Identify which cell holds the provided text, then report its [x, y] central coordinate. 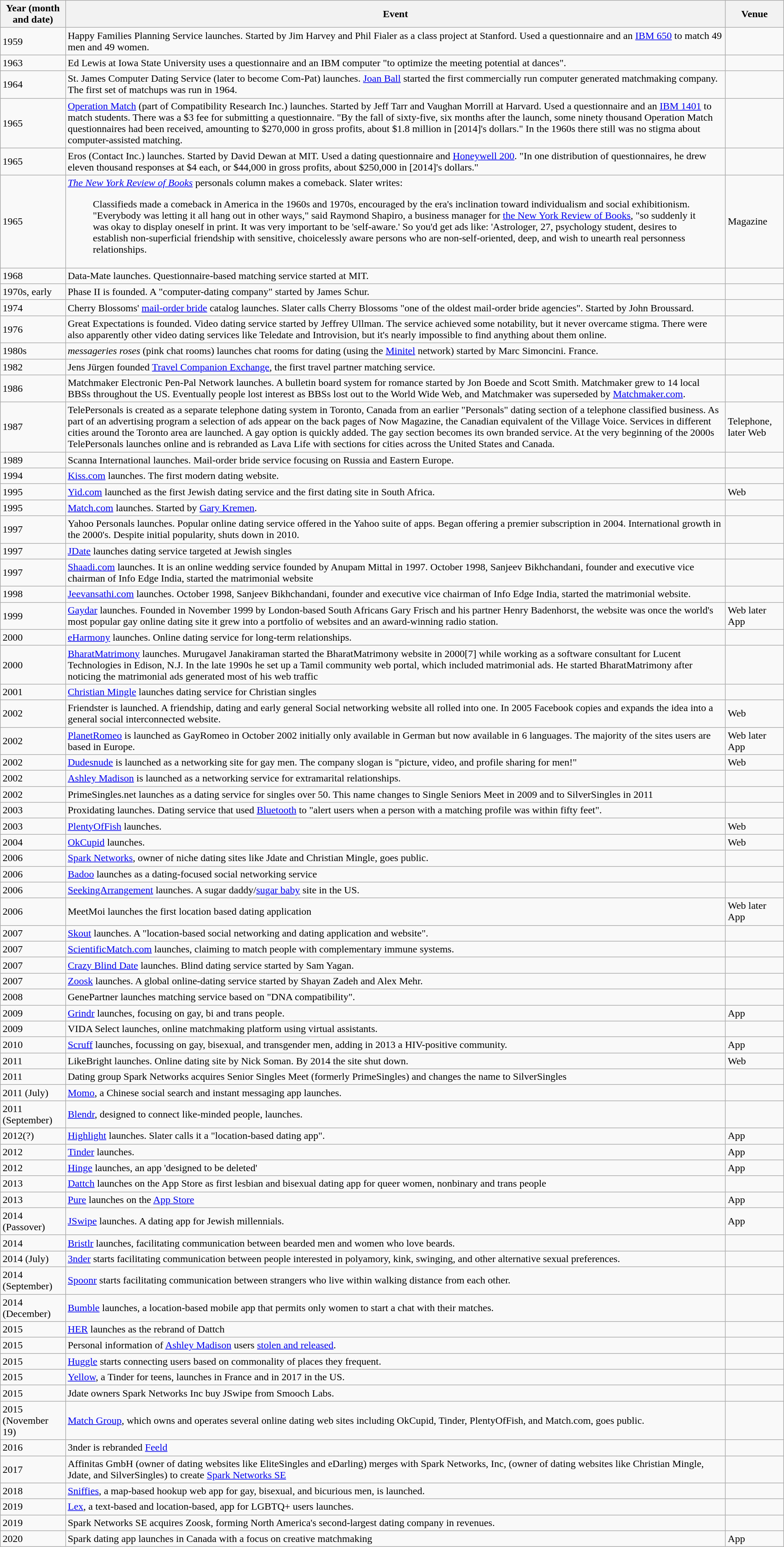
1959 [33, 41]
2004 [33, 842]
2020 [33, 1539]
Tinder launches. [395, 1152]
1970s, early [33, 292]
Personal information of Ashley Madison users stolen and released. [395, 1345]
Badoo launches as a dating-focused social networking service [395, 874]
1964 [33, 85]
Lex, a text-based and location-based, app for LGBTQ+ users launches. [395, 1507]
GenePartner launches matching service based on "DNA compatibility". [395, 997]
Hinge launches, an app 'designed to be deleted' [395, 1168]
Skout launches. A "location-based social networking and dating application and website". [395, 933]
Spoonr starts facilitating communication between strangers who live within walking distance from each other. [395, 1281]
OkCupid launches. [395, 842]
Grindr launches, focusing on gay, bi and trans people. [395, 1013]
VIDA Select launches, online matchmaking platform using virtual assistants. [395, 1029]
Zoosk launches. A global online-dating service started by Shayan Zadeh and Alex Mehr. [395, 981]
1968 [33, 276]
Spark Networks, owner of niche dating sites like Jdate and Christian Mingle, goes public. [395, 858]
messageries roses (pink chat rooms) launches chat rooms for dating (using the Minitel network) started by Marc Simoncini. France. [395, 351]
Sniffies, a map-based hookup web app for gay, bisexual, and bicurious men, is launched. [395, 1491]
2014 (July) [33, 1259]
Spark Networks SE acquires Zoosk, forming North America's second-largest dating company in revenues. [395, 1523]
2017 [33, 1469]
Dating group Spark Networks acquires Senior Singles Meet (formerly PrimeSingles) and changes the name to SilverSingles [395, 1077]
Christian Mingle launches dating service for Christian singles [395, 692]
1987 [33, 427]
Highlight launches. Slater calls it a "location-based dating app". [395, 1136]
Pure launches on the App Store [395, 1200]
1982 [33, 367]
1989 [33, 460]
Magazine [755, 221]
1980s [33, 351]
1998 [33, 594]
Momo, a Chinese social search and instant messaging app launches. [395, 1093]
Blendr, designed to connect like-minded people, launches. [395, 1115]
1994 [33, 476]
2011 (July) [33, 1093]
HER launches as the rebrand of Dattch [395, 1330]
Crazy Blind Date launches. Blind dating service started by Sam Yagan. [395, 965]
Yid.com launched as the first Jewish dating service and the first dating site in South Africa. [395, 492]
Match.com launches. Started by Gary Kremen. [395, 508]
1963 [33, 63]
2008 [33, 997]
2001 [33, 692]
Kiss.com launches. The first modern dating website. [395, 476]
Year (month and date) [33, 14]
Huggle starts connecting users based on commonality of places they frequent. [395, 1361]
JDate launches dating service targeted at Jewish singles [395, 551]
2014 (December) [33, 1307]
ScientificMatch.com launches, claiming to match people with complementary immune systems. [395, 949]
2014 (September) [33, 1281]
Event [395, 14]
JSwipe launches. A dating app for Jewish millennials. [395, 1221]
2015 (November 19) [33, 1420]
Bristlr launches, facilitating communication between bearded men and women who love beards. [395, 1243]
eHarmony launches. Online dating service for long-term relationships. [395, 637]
SeekingArrangement launches. A sugar daddy/sugar baby site in the US. [395, 890]
Match Group, which owns and operates several online dating web sites including OkCupid, Tinder, PlentyOfFish, and Match.com, goes public. [395, 1420]
2014 (Passover) [33, 1221]
Bumble launches, a location-based mobile app that permits only women to start a chat with their matches. [395, 1307]
2016 [33, 1448]
Data-Mate launches. Questionnaire-based matching service started at MIT. [395, 276]
Phase II is founded. A "computer-dating company" started by James Schur. [395, 292]
Scanna International launches. Mail-order bride service focusing on Russia and Eastern Europe. [395, 460]
PrimeSingles.net launches as a dating service for singles over 50. This name changes to Single Seniors Meet in 2009 and to SilverSingles in 2011 [395, 794]
Yellow, a Tinder for teens, launches in France and in 2017 in the US. [395, 1377]
Scruff launches, focussing on gay, bisexual, and transgender men, adding in 2013 a HIV-positive community. [395, 1045]
Proxidating launches. Dating service that used Bluetooth to "alert users when a person with a matching profile was within fifty feet". [395, 810]
LikeBright launches. Online dating site by Nick Soman. By 2014 the site shut down. [395, 1061]
Dattch launches on the App Store as first lesbian and bisexual dating app for queer women, nonbinary and trans people [395, 1184]
2018 [33, 1491]
2011 (September) [33, 1115]
1999 [33, 616]
2010 [33, 1045]
2014 [33, 1243]
Dudesnude is launched as a networking site for gay men. The company slogan is "picture, video, and profile sharing for men!" [395, 763]
2012(?) [33, 1136]
Jdate owners Spark Networks Inc buy JSwipe from Smooch Labs. [395, 1393]
Spark dating app launches in Canada with a focus on creative matchmaking [395, 1539]
Ed Lewis at Iowa State University uses a questionnaire and an IBM computer "to optimize the meeting potential at dances". [395, 63]
1974 [33, 308]
Telephone, later Web [755, 427]
PlentyOfFish launches. [395, 826]
3nder is rebranded Feeld [395, 1448]
Venue [755, 14]
Jens Jürgen founded Travel Companion Exchange, the first travel partner matching service. [395, 367]
3nder starts facilitating communication between people interested in polyamory, kink, swinging, and other alternative sexual preferences. [395, 1259]
1976 [33, 329]
Ashley Madison is launched as a networking service for extramarital relationships. [395, 779]
1986 [33, 389]
MeetMoi launches the first location based dating application [395, 912]
